From the cell containing the given text, extract its center point as [x, y] coordinate. 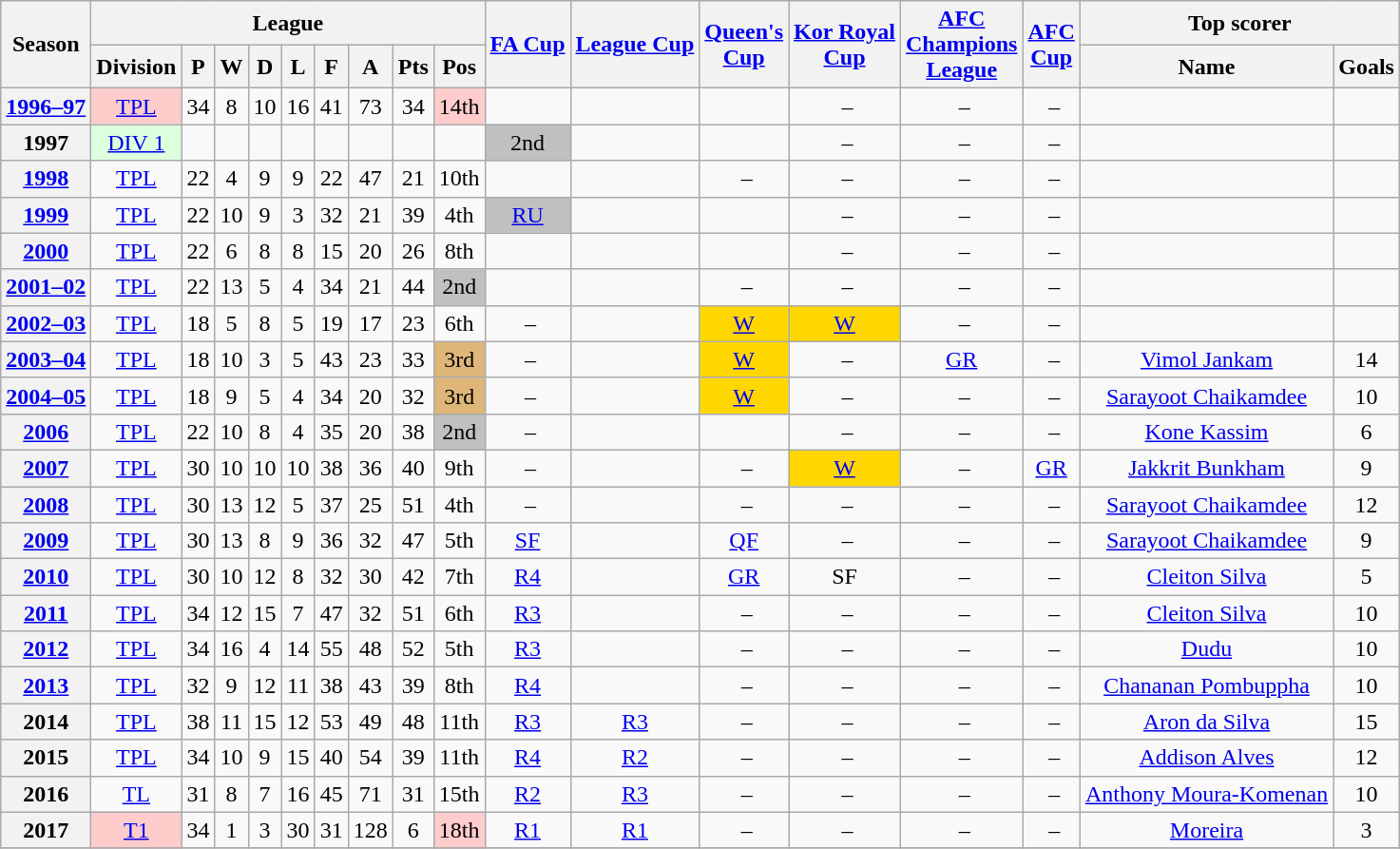
54 [371, 758]
15th [459, 794]
35 [331, 432]
128 [371, 830]
Name [1206, 67]
Goals [1367, 67]
F [331, 67]
FA Cup [527, 45]
2000 [46, 251]
DIV 1 [137, 143]
Top scorer [1239, 23]
26 [412, 251]
AFC Champions League [962, 45]
AFC Cup [1051, 45]
73 [371, 106]
10th [459, 179]
Addison Alves [1206, 758]
2007 [46, 468]
2001–02 [46, 287]
2006 [46, 432]
49 [371, 722]
D [264, 67]
Chananan Pombuppha [1206, 685]
18th [459, 830]
Moreira [1206, 830]
T1 [137, 830]
2003–04 [46, 359]
League Cup [635, 45]
53 [331, 722]
Season [46, 45]
2013 [46, 685]
2002–03 [46, 323]
55 [331, 649]
Aron da Silva [1206, 722]
42 [412, 577]
71 [371, 794]
2008 [46, 505]
2010 [46, 577]
1998 [46, 179]
45 [331, 794]
17 [371, 323]
L [298, 67]
2009 [46, 541]
33 [412, 359]
2012 [46, 649]
Pts [412, 67]
Kone Kassim [1206, 432]
2011 [46, 613]
44 [412, 287]
QF [744, 541]
25 [371, 505]
7th [459, 577]
2004–05 [46, 396]
Kor RoyalCup [845, 45]
1996–97 [46, 106]
RU [527, 215]
2015 [46, 758]
Queen'sCup [744, 45]
League [288, 23]
Division [137, 67]
2016 [46, 794]
A [371, 67]
TL [137, 794]
P [198, 67]
Pos [459, 67]
Vimol Jankam [1206, 359]
52 [412, 649]
2017 [46, 830]
1 [232, 830]
41 [331, 106]
Dudu [1206, 649]
1997 [46, 143]
14th [459, 106]
2014 [46, 722]
Jakkrit Bunkham [1206, 468]
37 [331, 505]
1999 [46, 215]
19 [331, 323]
9th [459, 468]
Anthony Moura-Komenan [1206, 794]
